Capture the cell that displays the provided text and extract its (x, y) central coordinate. 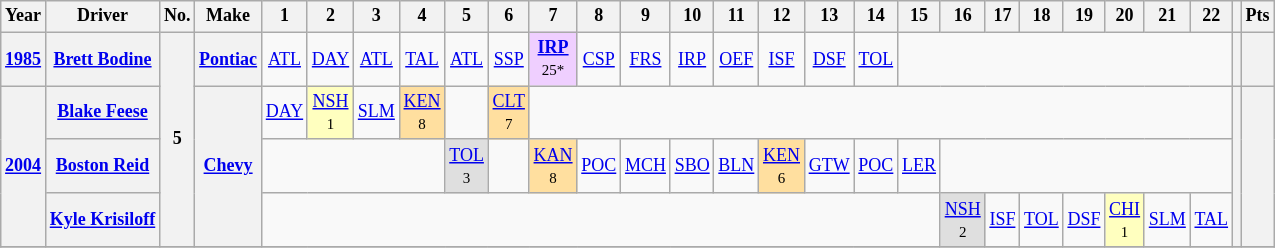
IRP25* (553, 59)
21 (1167, 16)
14 (876, 16)
FRS (646, 59)
IRP (692, 59)
OEF (736, 59)
LER (920, 166)
SBO (692, 166)
11 (736, 16)
NSH2 (962, 220)
1 (284, 16)
TOL3 (466, 166)
CHI1 (1125, 220)
KEN8 (422, 113)
2004 (24, 166)
3 (377, 16)
19 (1084, 16)
4 (422, 16)
13 (829, 16)
Boston Reid (102, 166)
CSP (599, 59)
Driver (102, 16)
6 (508, 16)
Pts (1258, 16)
15 (920, 16)
Make (228, 16)
12 (782, 16)
22 (1211, 16)
NSH1 (330, 113)
SSP (508, 59)
8 (599, 16)
KEN6 (782, 166)
2 (330, 16)
No. (178, 16)
10 (692, 16)
Kyle Krisiloff (102, 220)
7 (553, 16)
17 (1002, 16)
1985 (24, 59)
20 (1125, 16)
Chevy (228, 166)
16 (962, 16)
GTW (829, 166)
Pontiac (228, 59)
18 (1042, 16)
MCH (646, 166)
BLN (736, 166)
Year (24, 16)
9 (646, 16)
KAN8 (553, 166)
Brett Bodine (102, 59)
Blake Feese (102, 113)
CLT7 (508, 113)
